Detect which cell encompasses the target text, then output its [x, y] center coordinate. 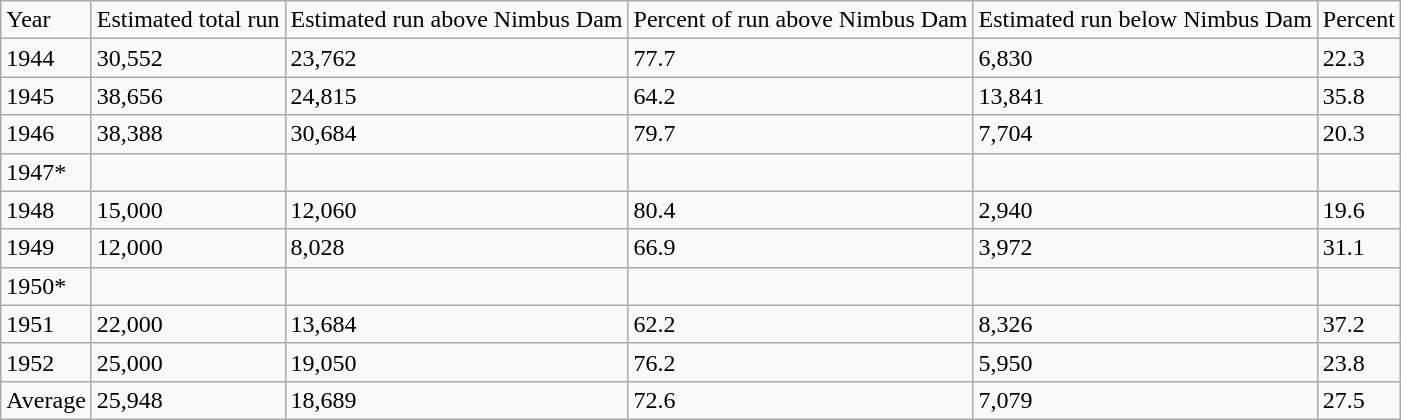
1949 [46, 248]
12,000 [188, 248]
20.3 [1358, 134]
1944 [46, 58]
8,326 [1145, 324]
7,704 [1145, 134]
1951 [46, 324]
77.7 [800, 58]
1946 [46, 134]
31.1 [1358, 248]
25,000 [188, 362]
1945 [46, 96]
23,762 [456, 58]
19,050 [456, 362]
7,079 [1145, 400]
30,684 [456, 134]
19.6 [1358, 210]
64.2 [800, 96]
2,940 [1145, 210]
22,000 [188, 324]
1948 [46, 210]
1952 [46, 362]
35.8 [1358, 96]
72.6 [800, 400]
Percent of run above Nimbus Dam [800, 20]
8,028 [456, 248]
5,950 [1145, 362]
24,815 [456, 96]
13,841 [1145, 96]
Estimated run above Nimbus Dam [456, 20]
79.7 [800, 134]
15,000 [188, 210]
18,689 [456, 400]
22.3 [1358, 58]
80.4 [800, 210]
13,684 [456, 324]
Estimated total run [188, 20]
Average [46, 400]
27.5 [1358, 400]
Estimated run below Nimbus Dam [1145, 20]
1947* [46, 172]
62.2 [800, 324]
76.2 [800, 362]
12,060 [456, 210]
1950* [46, 286]
23.8 [1358, 362]
6,830 [1145, 58]
38,656 [188, 96]
Year [46, 20]
30,552 [188, 58]
3,972 [1145, 248]
66.9 [800, 248]
38,388 [188, 134]
25,948 [188, 400]
37.2 [1358, 324]
Percent [1358, 20]
